Search for the cell housing the specified text and yield its (X, Y) center coordinate. 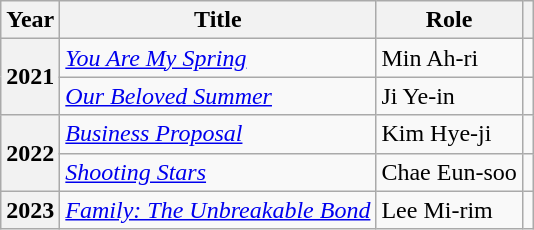
Min Ah-ri (449, 58)
Chae Eun-soo (449, 172)
Business Proposal (218, 134)
2022 (30, 153)
Ji Ye-in (449, 96)
Year (30, 20)
Lee Mi-rim (449, 210)
Shooting Stars (218, 172)
Family: The Unbreakable Bond (218, 210)
Role (449, 20)
Our Beloved Summer (218, 96)
Kim Hye-ji (449, 134)
Title (218, 20)
You Are My Spring (218, 58)
2021 (30, 77)
2023 (30, 210)
